Locate the cell with the specified text and output its [x, y] center coordinate. 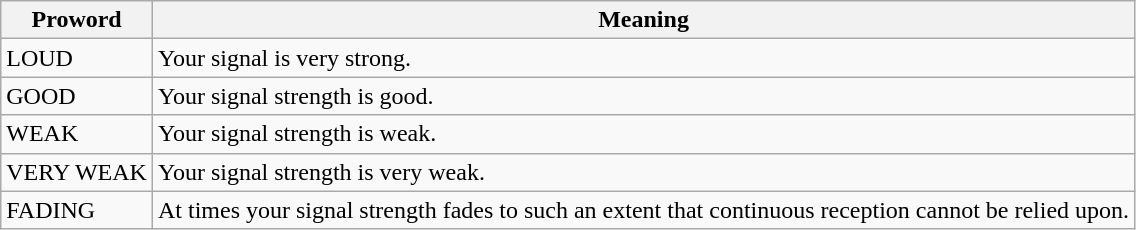
Proword [77, 20]
Meaning [643, 20]
Your signal strength is weak. [643, 134]
LOUD [77, 58]
VERY WEAK [77, 172]
At times your signal strength fades to such an extent that continuous reception cannot be relied upon. [643, 210]
Your signal is very strong. [643, 58]
Your signal strength is very weak. [643, 172]
Your signal strength is good. [643, 96]
GOOD [77, 96]
WEAK [77, 134]
FADING [77, 210]
